Capture the cell that displays the provided text and extract its (x, y) central coordinate. 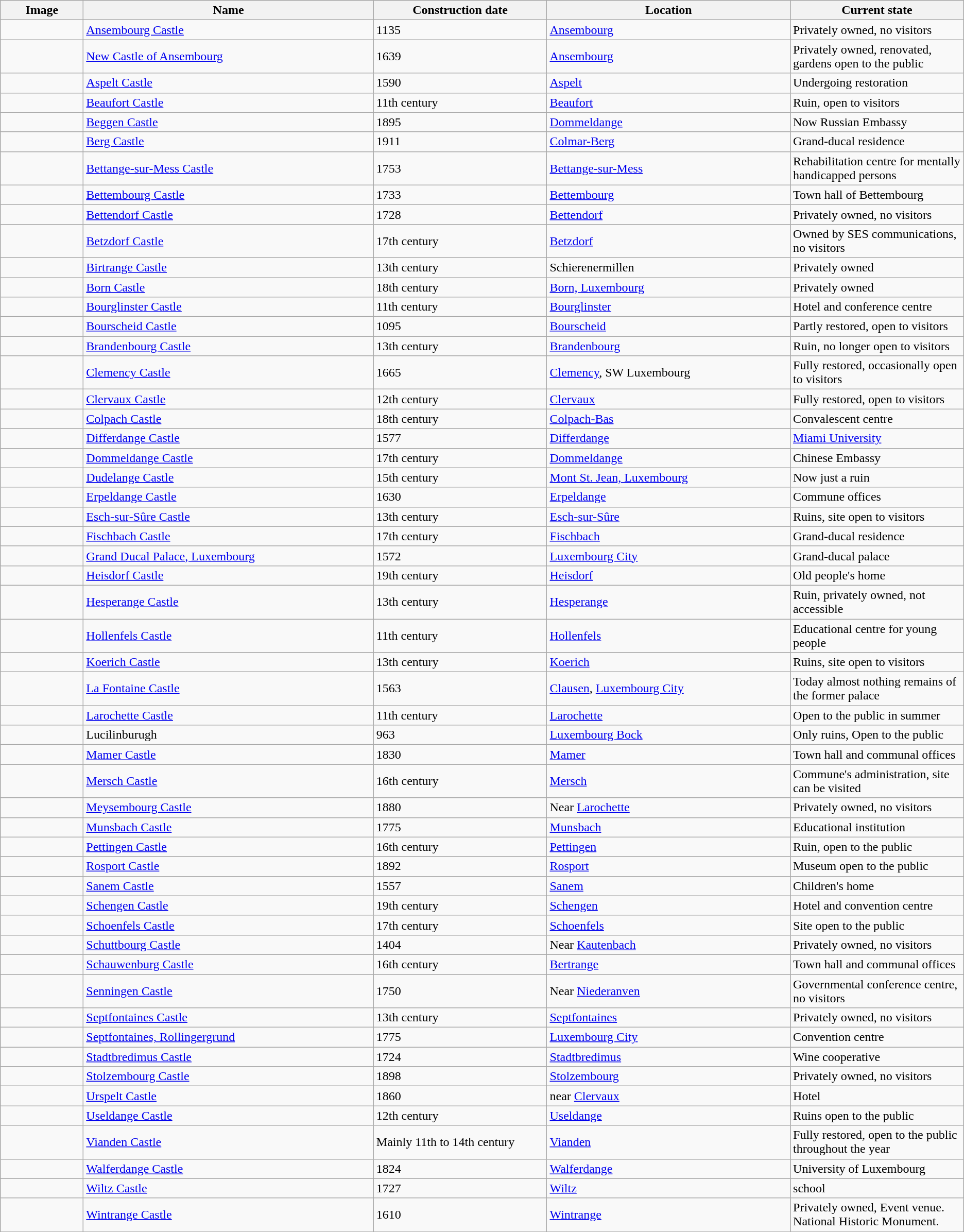
Heisdorf (668, 575)
Useldange (668, 1116)
Schierenermillen (668, 267)
Hotel (877, 1096)
Mamer Castle (229, 755)
Bettange-sur-Mess Castle (229, 168)
Children's home (877, 886)
Mainly 11th to 14th century (460, 1142)
Ruin, open to the public (877, 847)
Useldange Castle (229, 1116)
Dommeldange Castle (229, 458)
Erpeldange Castle (229, 497)
near Clervaux (668, 1096)
Clervaux (668, 399)
Open to the public in summer (877, 715)
Vianden Castle (229, 1142)
15th century (460, 477)
Grand-ducal palace (877, 556)
Fully restored, occasionally open to visitors (877, 373)
Wintrange (668, 1214)
Miami University (877, 438)
Privately owned, renovated, gardens open to the public (877, 57)
Bertrange (668, 964)
Fully restored, open to the public throughout the year (877, 1142)
Museum open to the public (877, 866)
Larochette (668, 715)
Differdange Castle (229, 438)
Munsbach Castle (229, 827)
1898 (460, 1076)
1665 (460, 373)
Today almost nothing remains of the former palace (877, 689)
Lucilinburugh (229, 735)
Now Russian Embassy (877, 122)
Old people's home (877, 575)
Near Niederanven (668, 991)
Walferdange Castle (229, 1169)
Convalescent centre (877, 419)
Owned by SES communications, no visitors (877, 241)
Fischbach (668, 536)
Educational centre for young people (877, 636)
Schoenfels (668, 925)
Undergoing restoration (877, 83)
Schengen Castle (229, 905)
1733 (460, 195)
Wine cooperative (877, 1057)
1563 (460, 689)
Betzdorf (668, 241)
Bettembourg (668, 195)
Schoenfels Castle (229, 925)
Vianden (668, 1142)
1577 (460, 438)
Hotel and conference centre (877, 307)
Wiltz Castle (229, 1188)
Beaufort Castle (229, 102)
Bettendorf Castle (229, 214)
Sanem Castle (229, 886)
Esch-sur-Sûre (668, 517)
1404 (460, 945)
Privately owned, Event venue. National Historic Monument. (877, 1214)
Bettange-sur-Mess (668, 168)
Bourglinster (668, 307)
Partly restored, open to visitors (877, 327)
Brandenbourg Castle (229, 346)
1830 (460, 755)
1750 (460, 991)
University of Luxembourg (877, 1169)
Site open to the public (877, 925)
Mersch (668, 781)
Septfontaines, Rollingergrund (229, 1037)
Convention centre (877, 1037)
Name (229, 10)
Colmar-Berg (668, 142)
Wiltz (668, 1188)
Mamer (668, 755)
Berg Castle (229, 142)
Stadtbredimus (668, 1057)
Birtrange Castle (229, 267)
1590 (460, 83)
Clausen, Luxembourg City (668, 689)
Ansembourg Castle (229, 30)
Stolzembourg Castle (229, 1076)
Bourscheid Castle (229, 327)
Bettembourg Castle (229, 195)
1911 (460, 142)
Erpeldange (668, 497)
Heisdorf Castle (229, 575)
New Castle of Ansembourg (229, 57)
Betzdorf Castle (229, 241)
Colpach-Bas (668, 419)
Location (668, 10)
Septfontaines (668, 1018)
Grand Ducal Palace, Luxembourg (229, 556)
Mont St. Jean, Luxembourg (668, 477)
Fischbach Castle (229, 536)
Stadtbredimus Castle (229, 1057)
Pettingen Castle (229, 847)
Dudelange Castle (229, 477)
Ruins open to the public (877, 1116)
Brandenbourg (668, 346)
1095 (460, 327)
Chinese Embassy (877, 458)
Schauwenburg Castle (229, 964)
Senningen Castle (229, 991)
Schengen (668, 905)
963 (460, 735)
Bourglinster Castle (229, 307)
1610 (460, 1214)
Meysembourg Castle (229, 808)
Commune offices (877, 497)
Only ruins, Open to the public (877, 735)
Hollenfels Castle (229, 636)
1724 (460, 1057)
Differdange (668, 438)
Born, Luxembourg (668, 287)
Commune's administration, site can be visited (877, 781)
Beggen Castle (229, 122)
school (877, 1188)
Beaufort (668, 102)
1753 (460, 168)
1895 (460, 122)
Rosport (668, 866)
Bettendorf (668, 214)
Bourscheid (668, 327)
1557 (460, 886)
1880 (460, 808)
Educational institution (877, 827)
Hesperange Castle (229, 602)
Fully restored, open to visitors (877, 399)
1728 (460, 214)
Septfontaines Castle (229, 1018)
Construction date (460, 10)
1860 (460, 1096)
Clervaux Castle (229, 399)
Sanem (668, 886)
Schuttbourg Castle (229, 945)
1639 (460, 57)
1824 (460, 1169)
1135 (460, 30)
Wintrange Castle (229, 1214)
1630 (460, 497)
Walferdange (668, 1169)
Pettingen (668, 847)
Mersch Castle (229, 781)
Town hall of Bettembourg (877, 195)
Hollenfels (668, 636)
Aspelt Castle (229, 83)
Luxembourg Bock (668, 735)
Now just a ruin (877, 477)
Koerich Castle (229, 662)
Urspelt Castle (229, 1096)
La Fontaine Castle (229, 689)
Governmental conference centre, no visitors (877, 991)
Munsbach (668, 827)
Rehabilitation centre for mentally handicapped persons (877, 168)
1727 (460, 1188)
Hotel and convention centre (877, 905)
Image (42, 10)
Esch-sur-Sûre Castle (229, 517)
Clemency, SW Luxembourg (668, 373)
Koerich (668, 662)
Clemency Castle (229, 373)
Aspelt (668, 83)
Hesperange (668, 602)
Colpach Castle (229, 419)
Ruin, privately owned, not accessible (877, 602)
Rosport Castle (229, 866)
1572 (460, 556)
Ruin, no longer open to visitors (877, 346)
1892 (460, 866)
Ruin, open to visitors (877, 102)
Near Larochette (668, 808)
Stolzembourg (668, 1076)
Born Castle (229, 287)
Current state (877, 10)
Larochette Castle (229, 715)
Near Kautenbach (668, 945)
